Determine the [x, y] coordinate at the center of the cell enclosing the given text.  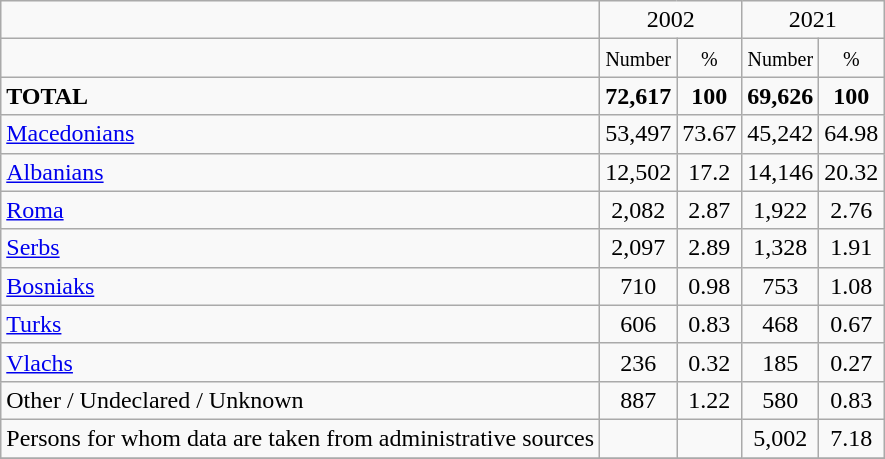
Serbs [300, 248]
64.98 [852, 134]
0.67 [852, 324]
2021 [813, 20]
7.18 [852, 438]
710 [638, 286]
2,082 [638, 210]
Roma [300, 210]
1,328 [780, 248]
72,617 [638, 96]
12,502 [638, 172]
69,626 [780, 96]
Bosniaks [300, 286]
45,242 [780, 134]
0.98 [710, 286]
580 [780, 400]
Vlachs [300, 362]
20.32 [852, 172]
Macedonians [300, 134]
5,002 [780, 438]
606 [638, 324]
53,497 [638, 134]
1,922 [780, 210]
TOTAL [300, 96]
185 [780, 362]
2.89 [710, 248]
753 [780, 286]
468 [780, 324]
1.91 [852, 248]
887 [638, 400]
2,097 [638, 248]
Albanians [300, 172]
0.27 [852, 362]
2002 [671, 20]
0.32 [710, 362]
236 [638, 362]
Other / Undeclared / Unknown [300, 400]
1.22 [710, 400]
Persons for whom data are taken from administrative sources [300, 438]
73.67 [710, 134]
1.08 [852, 286]
2.87 [710, 210]
14,146 [780, 172]
Turks [300, 324]
17.2 [710, 172]
2.76 [852, 210]
